Return (x, y) of the center of cell containing provided text 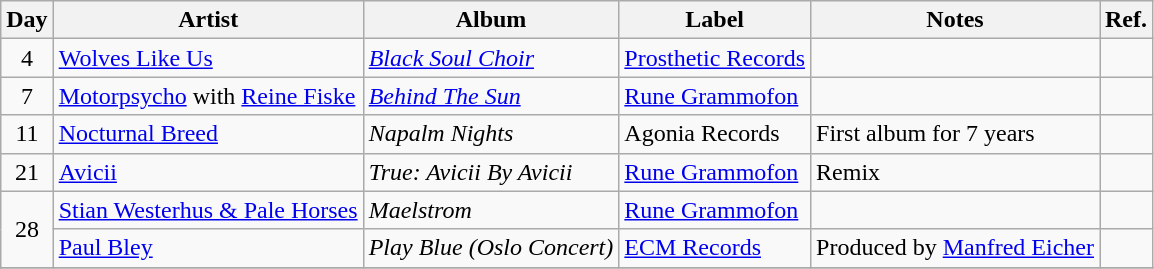
Label (715, 20)
21 (27, 172)
28 (27, 229)
Avicii (208, 172)
Album (491, 20)
ECM Records (715, 248)
Remix (956, 172)
Stian Westerhus & Pale Horses (208, 210)
Behind The Sun (491, 96)
Notes (956, 20)
Motorpsycho with Reine Fiske (208, 96)
Black Soul Choir (491, 58)
Artist (208, 20)
7 (27, 96)
Prosthetic Records (715, 58)
True: Avicii By Avicii (491, 172)
11 (27, 134)
Ref. (1126, 20)
Play Blue (Oslo Concert) (491, 248)
Wolves Like Us (208, 58)
Agonia Records (715, 134)
Day (27, 20)
Nocturnal Breed (208, 134)
Paul Bley (208, 248)
Maelstrom (491, 210)
Napalm Nights (491, 134)
4 (27, 58)
First album for 7 years (956, 134)
Produced by Manfred Eicher (956, 248)
